Determine the (x, y) coordinate at the center of the cell enclosing the given text.  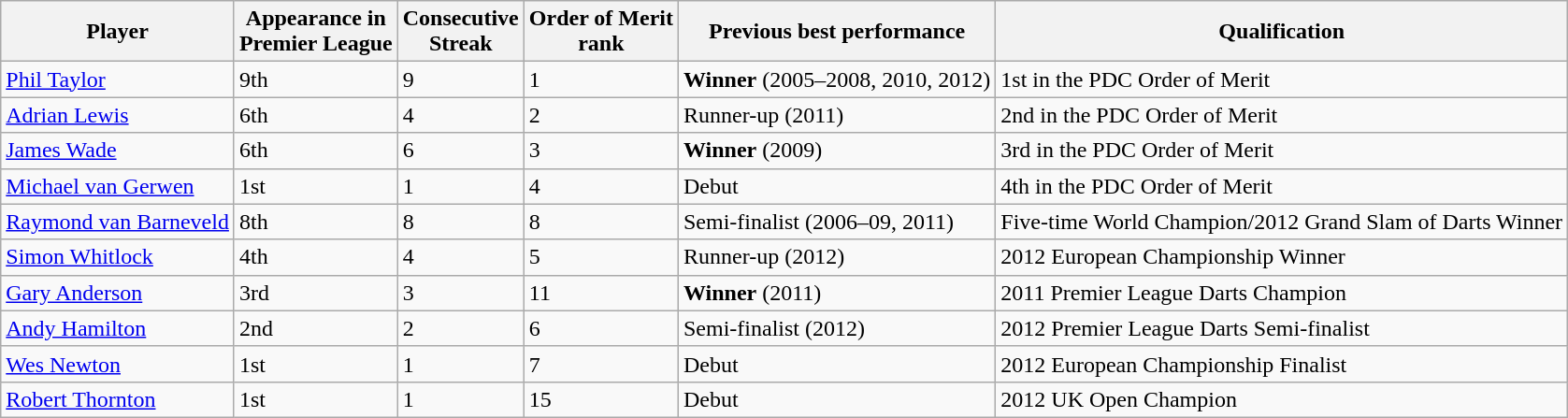
2012 European Championship Finalist (1282, 364)
4th in the PDC Order of Merit (1282, 186)
Phil Taylor (118, 79)
Semi-finalist (2012) (836, 328)
4th (316, 257)
Order of Merit rank (600, 32)
Runner-up (2011) (836, 115)
Adrian Lewis (118, 115)
Appearance inPremier League (316, 32)
Andy Hamilton (118, 328)
Player (118, 32)
2012 European Championship Winner (1282, 257)
Robert Thornton (118, 399)
Wes Newton (118, 364)
5 (600, 257)
9 (460, 79)
8th (316, 222)
9th (316, 79)
2012 Premier League Darts Semi-finalist (1282, 328)
Winner (2005–2008, 2010, 2012) (836, 79)
ConsecutiveStreak (460, 32)
Winner (2011) (836, 293)
Previous best performance (836, 32)
2011 Premier League Darts Champion (1282, 293)
2012 UK Open Champion (1282, 399)
15 (600, 399)
Five-time World Champion/2012 Grand Slam of Darts Winner (1282, 222)
Semi-finalist (2006–09, 2011) (836, 222)
Michael van Gerwen (118, 186)
Runner-up (2012) (836, 257)
Qualification (1282, 32)
Raymond van Barneveld (118, 222)
11 (600, 293)
2nd (316, 328)
2nd in the PDC Order of Merit (1282, 115)
1st in the PDC Order of Merit (1282, 79)
7 (600, 364)
Winner (2009) (836, 151)
Simon Whitlock (118, 257)
Gary Anderson (118, 293)
3rd in the PDC Order of Merit (1282, 151)
3rd (316, 293)
James Wade (118, 151)
